Extract the (x, y) coordinate from the center of the cell holding the provided text.  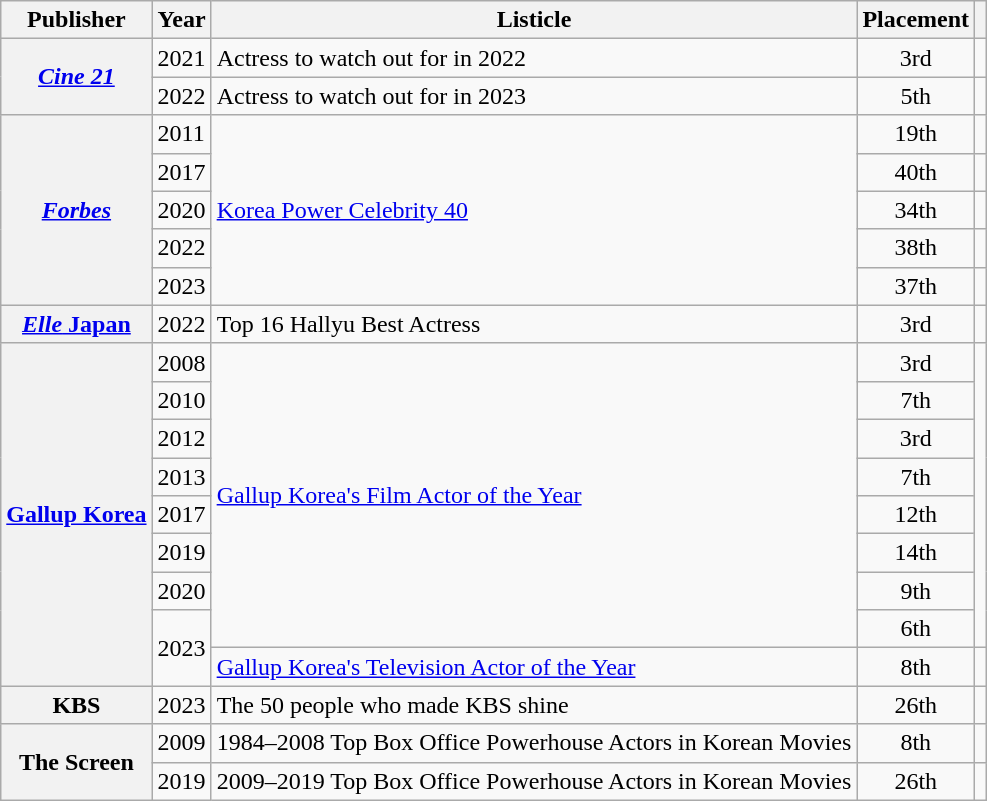
6th (916, 629)
40th (916, 172)
2012 (182, 438)
5th (916, 96)
Placement (916, 20)
34th (916, 210)
Year (182, 20)
37th (916, 286)
14th (916, 553)
Gallup Korea's Television Actor of the Year (534, 667)
2013 (182, 477)
2010 (182, 400)
Listicle (534, 20)
12th (916, 515)
Publisher (76, 20)
Top 16 Hallyu Best Actress (534, 324)
Forbes (76, 210)
Gallup Korea's Film Actor of the Year (534, 495)
Actress to watch out for in 2023 (534, 96)
2009 (182, 743)
Gallup Korea (76, 514)
2009–2019 Top Box Office Powerhouse Actors in Korean Movies (534, 781)
2011 (182, 134)
19th (916, 134)
Elle Japan (76, 324)
Actress to watch out for in 2022 (534, 58)
Korea Power Celebrity 40 (534, 210)
KBS (76, 705)
38th (916, 248)
2021 (182, 58)
Cine 21 (76, 77)
9th (916, 591)
The 50 people who made KBS shine (534, 705)
2008 (182, 362)
The Screen (76, 762)
1984–2008 Top Box Office Powerhouse Actors in Korean Movies (534, 743)
